Find where the given text appears and provide that cell's center as [X, Y] coordinate. 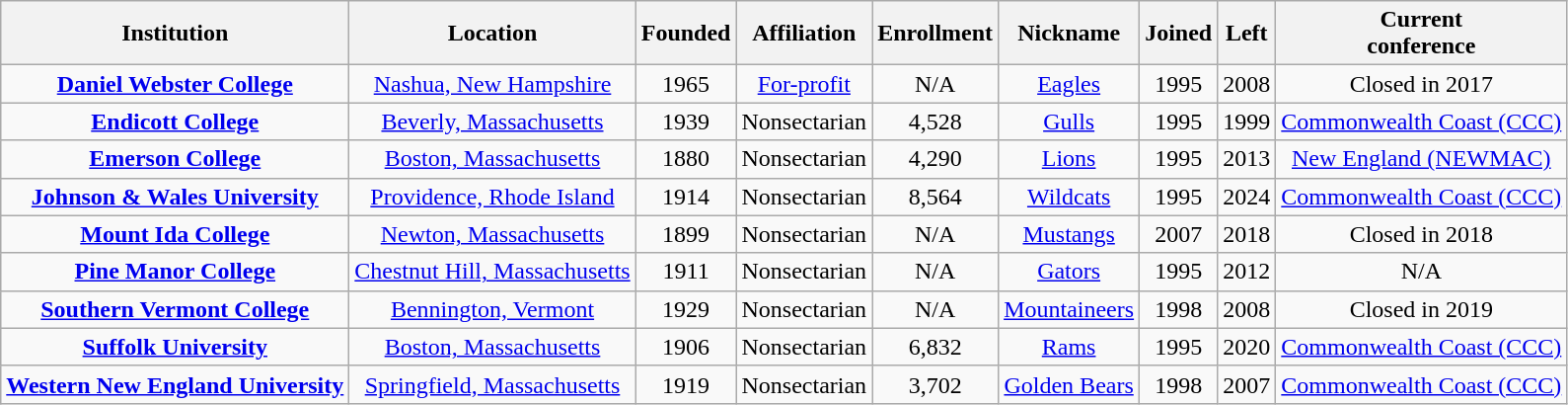
Endicott College [176, 121]
Bennington, Vermont [492, 309]
2020 [1247, 347]
Rams [1070, 347]
1939 [686, 121]
Institution [176, 34]
1999 [1247, 121]
For-profit [804, 84]
Mustangs [1070, 234]
Closed in 2017 [1421, 84]
Founded [686, 34]
4,528 [935, 121]
Chestnut Hill, Massachusetts [492, 272]
1919 [686, 384]
1914 [686, 197]
Currentconference [1421, 34]
Affiliation [804, 34]
Newton, Massachusetts [492, 234]
3,702 [935, 384]
1899 [686, 234]
Beverly, Massachusetts [492, 121]
Enrollment [935, 34]
Western New England University [176, 384]
Golden Bears [1070, 384]
Eagles [1070, 84]
2012 [1247, 272]
Left [1247, 34]
Daniel Webster College [176, 84]
New England (NEWMAC) [1421, 159]
1965 [686, 84]
Joined [1178, 34]
Location [492, 34]
1880 [686, 159]
Wildcats [1070, 197]
Suffolk University [176, 347]
Gators [1070, 272]
2013 [1247, 159]
Springfield, Massachusetts [492, 384]
Lions [1070, 159]
1911 [686, 272]
2018 [1247, 234]
Nickname [1070, 34]
Gulls [1070, 121]
Nashua, New Hampshire [492, 84]
Pine Manor College [176, 272]
2024 [1247, 197]
Providence, Rhode Island [492, 197]
8,564 [935, 197]
6,832 [935, 347]
1929 [686, 309]
Closed in 2019 [1421, 309]
4,290 [935, 159]
Johnson & Wales University [176, 197]
Closed in 2018 [1421, 234]
Mount Ida College [176, 234]
1906 [686, 347]
Southern Vermont College [176, 309]
Emerson College [176, 159]
Mountaineers [1070, 309]
